Detect which cell encompasses the target text, then output its (X, Y) center coordinate. 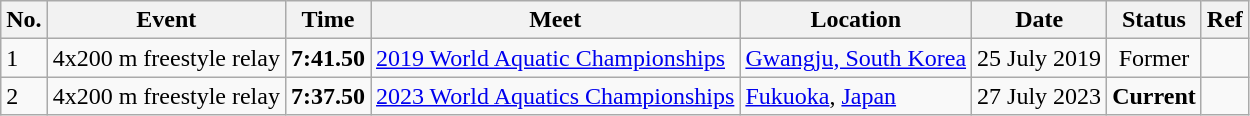
1 (24, 58)
7:41.50 (328, 58)
Time (328, 20)
2023 World Aquatics Championships (556, 96)
2019 World Aquatic Championships (556, 58)
Ref (1224, 20)
Location (856, 20)
Gwangju, South Korea (856, 58)
27 July 2023 (1040, 96)
Meet (556, 20)
Date (1040, 20)
2 (24, 96)
7:37.50 (328, 96)
Former (1154, 58)
Fukuoka, Japan (856, 96)
No. (24, 20)
25 July 2019 (1040, 58)
Current (1154, 96)
Event (166, 20)
Status (1154, 20)
